Identify which cell holds the provided text, then report its [x, y] central coordinate. 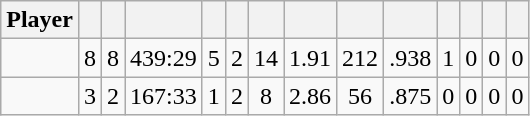
167:33 [164, 96]
.938 [410, 58]
14 [266, 58]
439:29 [164, 58]
2.86 [310, 96]
3 [90, 96]
5 [214, 58]
212 [360, 58]
1.91 [310, 58]
Player [40, 20]
56 [360, 96]
.875 [410, 96]
